Identify which cell holds the provided text, then report its [x, y] central coordinate. 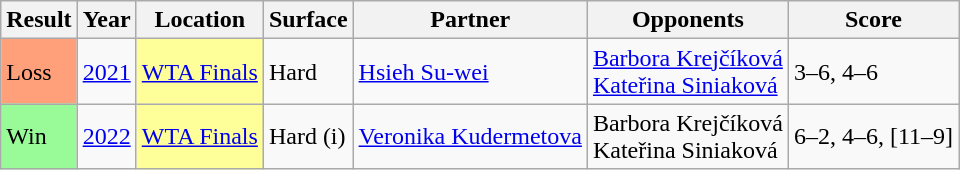
Year [106, 20]
Hsieh Su-wei [470, 72]
Veronika Kudermetova [470, 136]
Location [200, 20]
6–2, 4–6, [11–9] [873, 136]
Hard (i) [308, 136]
Win [39, 136]
Result [39, 20]
Opponents [688, 20]
Surface [308, 20]
Hard [308, 72]
2021 [106, 72]
Score [873, 20]
2022 [106, 136]
3–6, 4–6 [873, 72]
Loss [39, 72]
Partner [470, 20]
